Return (x, y) of the center of cell containing provided text 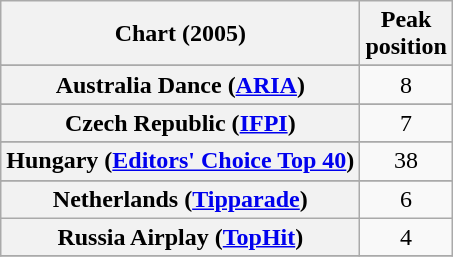
Russia Airplay (TopHit) (180, 237)
38 (406, 161)
4 (406, 237)
7 (406, 123)
Hungary (Editors' Choice Top 40) (180, 161)
Chart (2005) (180, 34)
Netherlands (Tipparade) (180, 199)
Australia Dance (ARIA) (180, 85)
Czech Republic (IFPI) (180, 123)
6 (406, 199)
8 (406, 85)
Peakposition (406, 34)
